Identify which cell holds the provided text, then report its (x, y) central coordinate. 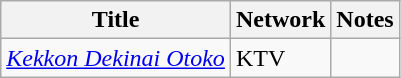
Notes (365, 20)
Network (280, 20)
KTV (280, 58)
Kekkon Dekinai Otoko (116, 58)
Title (116, 20)
